Capture the cell that displays the provided text and extract its (x, y) central coordinate. 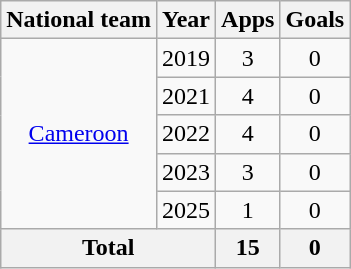
Cameroon (79, 134)
Goals (315, 20)
1 (248, 210)
2025 (186, 210)
Apps (248, 20)
Total (108, 248)
National team (79, 20)
2023 (186, 172)
Year (186, 20)
2022 (186, 134)
2019 (186, 58)
15 (248, 248)
2021 (186, 96)
